Output the (X, Y) coordinate of the center of the cell containing the given text.  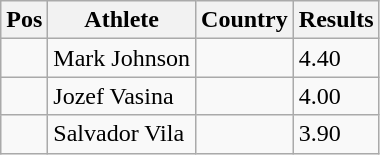
Salvador Vila (122, 134)
Athlete (122, 20)
Country (245, 20)
4.00 (336, 96)
3.90 (336, 134)
Mark Johnson (122, 58)
4.40 (336, 58)
Pos (24, 20)
Results (336, 20)
Jozef Vasina (122, 96)
